Identify which cell holds the provided text, then report its [X, Y] central coordinate. 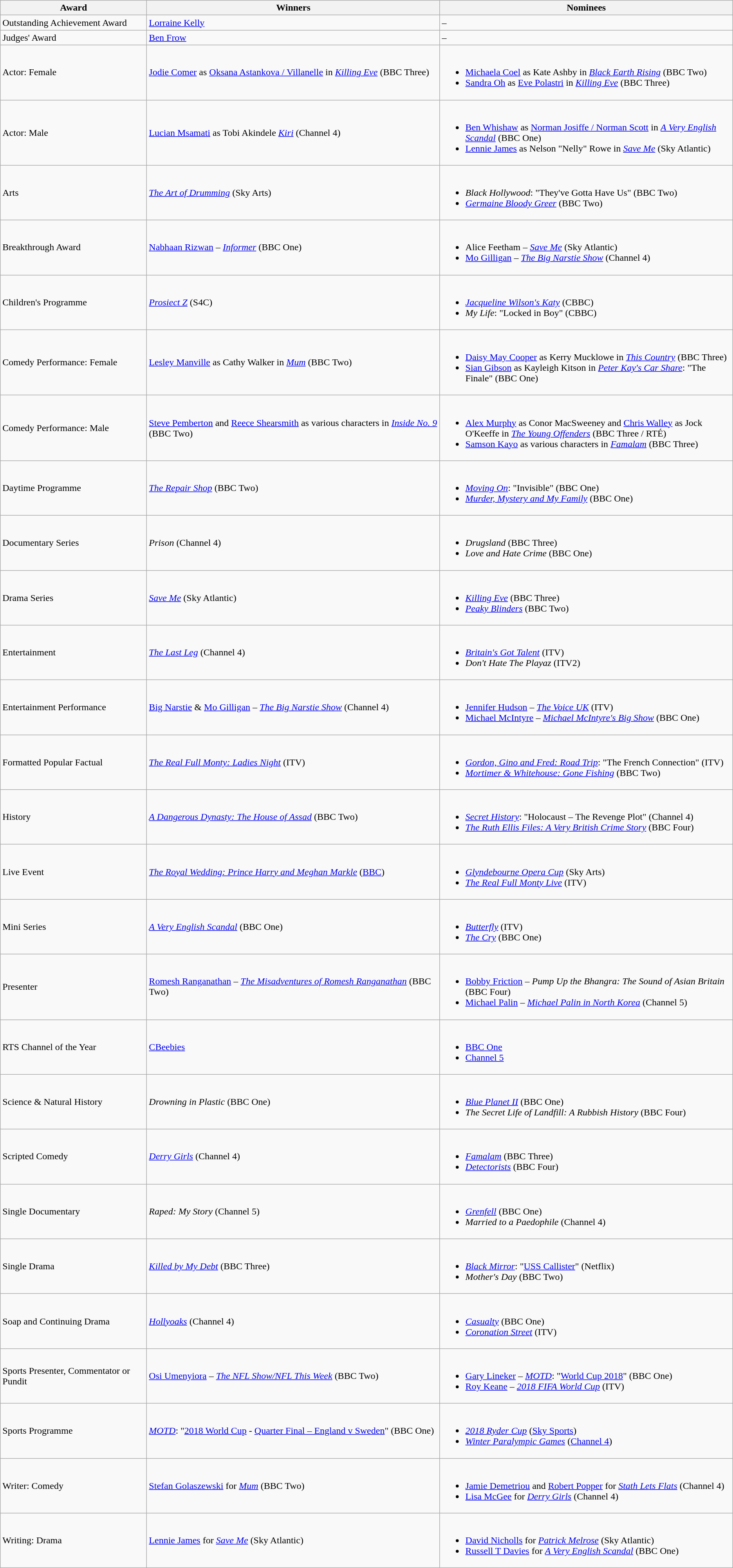
Save Me (Sky Atlantic) [293, 597]
Formatted Popular Factual [74, 762]
Single Documentary [74, 1211]
Judges' Award [74, 38]
Mini Series [74, 927]
Jennifer Hudson – The Voice UK (ITV)Michael McIntyre – Michael McIntyre's Big Show (BBC One) [586, 707]
Bobby Friction – Pump Up the Bhangra: The Sound of Asian Britain (BBC Four)Michael Palin – Michael Palin in North Korea (Channel 5) [586, 987]
Romesh Ranganathan – The Misadventures of Romesh Ranganathan (BBC Two) [293, 987]
Soap and Continuing Drama [74, 1321]
Lorraine Kelly [293, 23]
A Dangerous Dynasty: The House of Assad (BBC Two) [293, 817]
Nabhaan Rizwan – Informer (BBC One) [293, 247]
CBeebies [293, 1047]
Documentary Series [74, 543]
Actor: Female [74, 72]
Black Hollywood: "They've Gotta Have Us" (BBC Two)Germaine Bloody Greer (BBC Two) [586, 193]
Sports Presenter, Commentator or Pundit [74, 1376]
Blue Planet II (BBC One)The Secret Life of Landfill: A Rubbish History (BBC Four) [586, 1102]
The Repair Shop (BBC Two) [293, 488]
MOTD: "2018 World Cup - Quarter Final – England v Sweden" (BBC One) [293, 1431]
Lesley Manville as Cathy Walker in Mum (BBC Two) [293, 363]
Famalam (BBC Three)Detectorists (BBC Four) [586, 1157]
Hollyoaks (Channel 4) [293, 1321]
Drowning in Plastic (BBC One) [293, 1102]
Moving On: "Invisible" (BBC One)Murder, Mystery and My Family (BBC One) [586, 488]
Daisy May Cooper as Kerry Mucklowe in This Country (BBC Three)Sian Gibson as Kayleigh Kitson in Peter Kay's Car Share: "The Finale" (BBC One) [586, 363]
Scripted Comedy [74, 1157]
Nominees [586, 8]
Presenter [74, 987]
Sports Programme [74, 1431]
Drama Series [74, 597]
Steve Pemberton and Reece Shearsmith as various characters in Inside No. 9 (BBC Two) [293, 428]
Alice Feetham – Save Me (Sky Atlantic)Mo Gilligan – The Big Narstie Show (Channel 4) [586, 247]
Derry Girls (Channel 4) [293, 1157]
BBC OneChannel 5 [586, 1047]
Jamie Demetriou and Robert Popper for Stath Lets Flats (Channel 4)Lisa McGee for Derry Girls (Channel 4) [586, 1485]
Stefan Golaszewski for Mum (BBC Two) [293, 1485]
Jacqueline Wilson's Katy (CBBC)My Life: "Locked in Boy" (CBBC) [586, 302]
Glyndebourne Opera Cup (Sky Arts)The Real Full Monty Live (ITV) [586, 872]
Killed by My Debt (BBC Three) [293, 1266]
Big Narstie & Mo Gilligan – The Big Narstie Show (Channel 4) [293, 707]
RTS Channel of the Year [74, 1047]
Actor: Male [74, 132]
Gordon, Gino and Fred: Road Trip: "The French Connection" (ITV)Mortimer & Whitehouse: Gone Fishing (BBC Two) [586, 762]
Entertainment Performance [74, 707]
Single Drama [74, 1266]
Drugsland (BBC Three)Love and Hate Crime (BBC One) [586, 543]
Osi Umenyiora – The NFL Show/NFL This Week (BBC Two) [293, 1376]
A Very English Scandal (BBC One) [293, 927]
Grenfell (BBC One)Married to a Paedophile (Channel 4) [586, 1211]
Winners [293, 8]
Secret History: "Holocaust – The Revenge Plot" (Channel 4)The Ruth Ellis Files: A Very British Crime Story (BBC Four) [586, 817]
The Last Leg (Channel 4) [293, 653]
Black Mirror: "USS Callister" (Netflix)Mother's Day (BBC Two) [586, 1266]
Butterfly (ITV)The Cry (BBC One) [586, 927]
Comedy Performance: Female [74, 363]
Comedy Performance: Male [74, 428]
Killing Eve (BBC Three)Peaky Blinders (BBC Two) [586, 597]
History [74, 817]
Michaela Coel as Kate Ashby in Black Earth Rising (BBC Two)Sandra Oh as Eve Polastri in Killing Eve (BBC Three) [586, 72]
Entertainment [74, 653]
Gary Lineker – MOTD: "World Cup 2018" (BBC One)Roy Keane – 2018 FIFA World Cup (ITV) [586, 1376]
2018 Ryder Cup (Sky Sports)Winter Paralympic Games (Channel 4) [586, 1431]
Lennie James for Save Me (Sky Atlantic) [293, 1541]
Outstanding Achievement Award [74, 23]
Writing: Drama [74, 1541]
Arts [74, 193]
Writer: Comedy [74, 1485]
Live Event [74, 872]
The Royal Wedding: Prince Harry and Meghan Markle (BBC) [293, 872]
Science & Natural History [74, 1102]
David Nicholls for Patrick Melrose (Sky Atlantic)Russell T Davies for A Very English Scandal (BBC One) [586, 1541]
Ben Frow [293, 38]
Raped: My Story (Channel 5) [293, 1211]
Casualty (BBC One)Coronation Street (ITV) [586, 1321]
Award [74, 8]
Daytime Programme [74, 488]
Breakthrough Award [74, 247]
Prison (Channel 4) [293, 543]
The Real Full Monty: Ladies Night (ITV) [293, 762]
The Art of Drumming (Sky Arts) [293, 193]
Jodie Comer as Oksana Astankova / Villanelle in Killing Eve (BBC Three) [293, 72]
Britain's Got Talent (ITV)Don't Hate The Playaz (ITV2) [586, 653]
Children's Programme [74, 302]
Prosiect Z (S4C) [293, 302]
Lucian Msamati as Tobi Akindele Kiri (Channel 4) [293, 132]
Ben Whishaw as Norman Josiffe / Norman Scott in A Very English Scandal (BBC One)Lennie James as Nelson "Nelly" Rowe in Save Me (Sky Atlantic) [586, 132]
